Return the (X, Y) coordinate for the center point of the cell that contains the specified text.  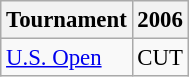
U.S. Open (66, 58)
2006 (160, 20)
Tournament (66, 20)
CUT (160, 58)
